Scan for the cell matching the given text and deliver its (X, Y) coordinate at center. 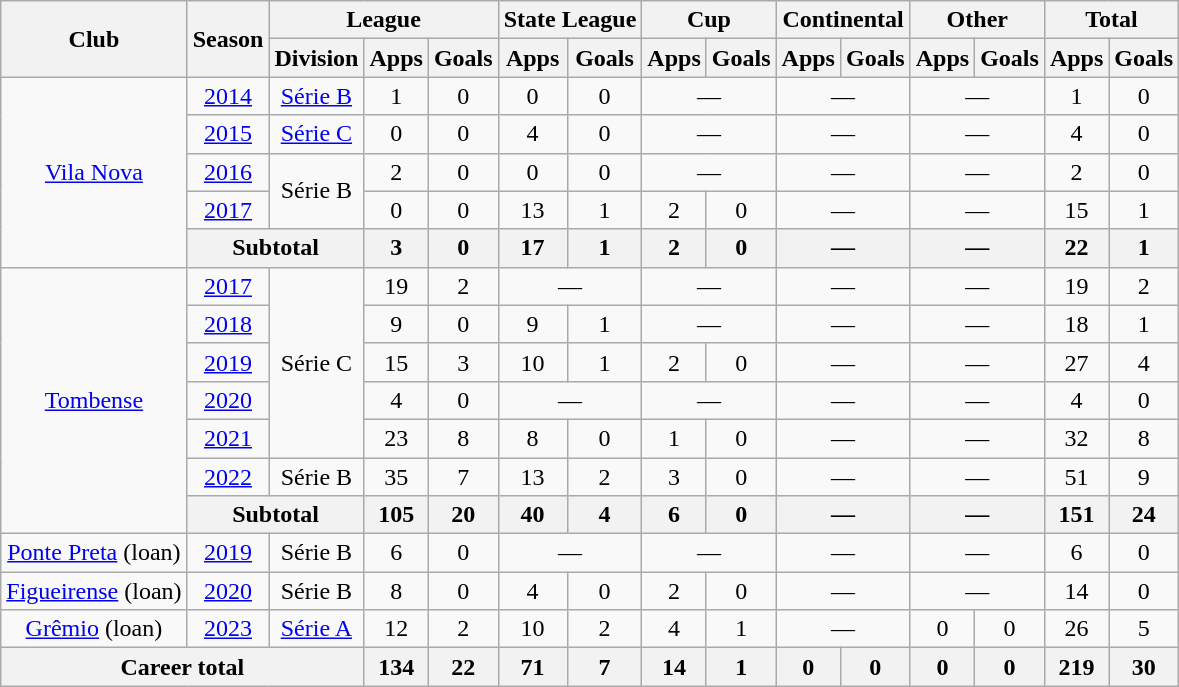
Other (977, 20)
Vila Nova (94, 172)
2016 (228, 172)
26 (1076, 629)
20 (463, 515)
Ponte Preta (loan) (94, 553)
Grêmio (loan) (94, 629)
League (384, 20)
2021 (228, 438)
Season (228, 39)
151 (1076, 515)
51 (1076, 477)
Total (1111, 20)
2018 (228, 324)
Figueirense (loan) (94, 591)
12 (396, 629)
Division (316, 58)
Club (94, 39)
Série A (316, 629)
2015 (228, 134)
35 (396, 477)
27 (1076, 362)
Tombense (94, 400)
105 (396, 515)
219 (1076, 667)
30 (1144, 667)
2023 (228, 629)
17 (532, 248)
40 (532, 515)
Cup (709, 20)
32 (1076, 438)
18 (1076, 324)
5 (1144, 629)
2014 (228, 96)
23 (396, 438)
Career total (182, 667)
Continental (843, 20)
24 (1144, 515)
2022 (228, 477)
71 (532, 667)
134 (396, 667)
State League (570, 20)
